Locate the cell with the specified text and output its [X, Y] center coordinate. 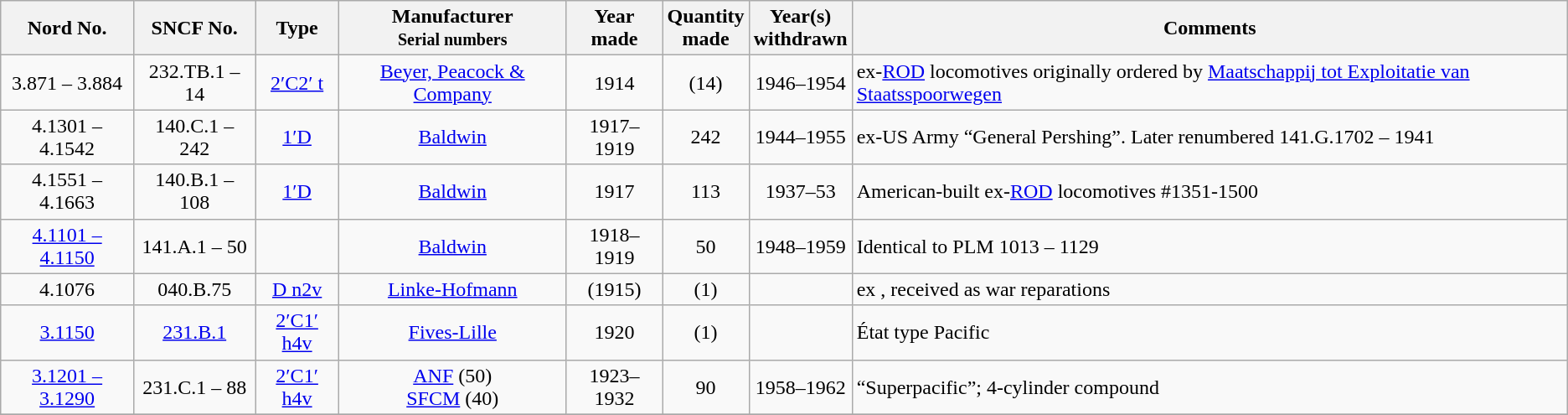
040.B.75 [194, 289]
Fives-Lille [452, 332]
231.B.1 [194, 332]
3.1150 [67, 332]
Nord No. [67, 29]
ex , received as war reparations [1210, 289]
ManufacturerSerial numbers [452, 29]
1917–1919 [615, 137]
141.A.1 – 50 [194, 246]
Linke-Hofmann [452, 289]
1917 [615, 191]
50 [705, 246]
140.C.1 – 242 [194, 137]
(1915) [615, 289]
242 [705, 137]
Yearmade [615, 29]
(14) [705, 82]
ex-ROD locomotives originally ordered by Maatschappij tot Exploitatie van Staatsspoorwegen [1210, 82]
1946–1954 [801, 82]
4.1551 – 4.1663 [67, 191]
1937–53 [801, 191]
113 [705, 191]
4.1301 – 4.1542 [67, 137]
4.1076 [67, 289]
Identical to PLM 1013 – 1129 [1210, 246]
1958–1962 [801, 387]
Comments [1210, 29]
1944–1955 [801, 137]
Year(s)withdrawn [801, 29]
Quantitymade [705, 29]
État type Pacific [1210, 332]
90 [705, 387]
1923–1932 [615, 387]
ex-US Army “General Pershing”. Later renumbered 141.G.1702 – 1941 [1210, 137]
1918–1919 [615, 246]
2′C2′ t [297, 82]
“Superpacific”; 4-cylinder compound [1210, 387]
140.B.1 – 108 [194, 191]
American-built ex-ROD locomotives #1351-1500 [1210, 191]
D n2v [297, 289]
Type [297, 29]
231.C.1 – 88 [194, 387]
4.1101 – 4.1150 [67, 246]
ANF (50)SFCM (40) [452, 387]
1948–1959 [801, 246]
Beyer, Peacock & Company [452, 82]
3.1201 – 3.1290 [67, 387]
232.TB.1 – 14 [194, 82]
1914 [615, 82]
1920 [615, 332]
SNCF No. [194, 29]
3.871 – 3.884 [67, 82]
